From the cell containing the given text, extract its center point as [X, Y] coordinate. 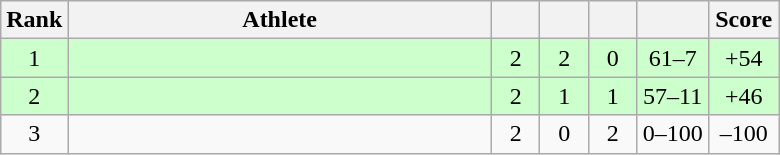
+46 [744, 96]
Rank [34, 20]
0–100 [672, 134]
–100 [744, 134]
57–11 [672, 96]
+54 [744, 58]
61–7 [672, 58]
3 [34, 134]
Score [744, 20]
Athlete [280, 20]
